Provide the [X, Y] coordinate of the cell's center where the given text is located.  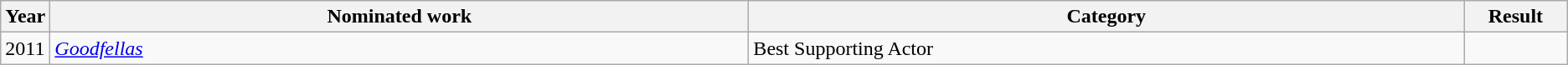
Category [1106, 17]
2011 [25, 48]
Best Supporting Actor [1106, 48]
Result [1516, 17]
Goodfellas [400, 48]
Year [25, 17]
Nominated work [400, 17]
